Identify which cell holds the provided text, then report its (X, Y) central coordinate. 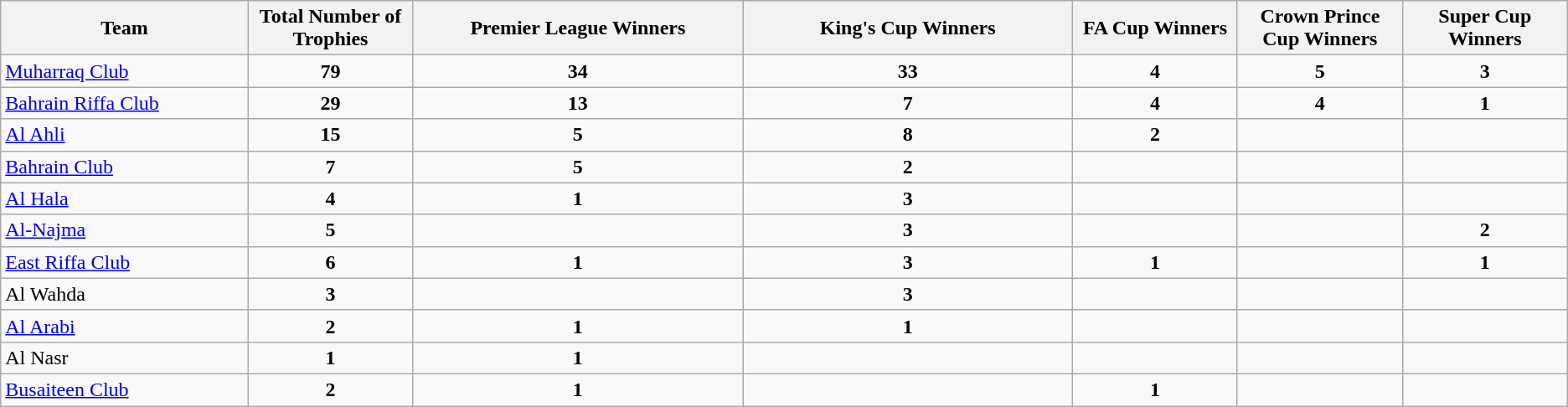
Bahrain Club (124, 167)
15 (330, 135)
King's Cup Winners (908, 28)
FA Cup Winners (1156, 28)
Al Arabi (124, 326)
79 (330, 71)
Muharraq Club (124, 71)
33 (908, 71)
Busaiteen Club (124, 389)
Premier League Winners (578, 28)
34 (578, 71)
Al Ahli (124, 135)
Super Cup Winners (1484, 28)
Crown Prince Cup Winners (1320, 28)
29 (330, 103)
Al Wahda (124, 294)
Al Nasr (124, 358)
Team (124, 28)
Total Number of Trophies (330, 28)
Bahrain Riffa Club (124, 103)
Al-Najma (124, 230)
East Riffa Club (124, 262)
8 (908, 135)
Al Hala (124, 198)
6 (330, 262)
13 (578, 103)
